Identify which cell holds the provided text, then report its [x, y] central coordinate. 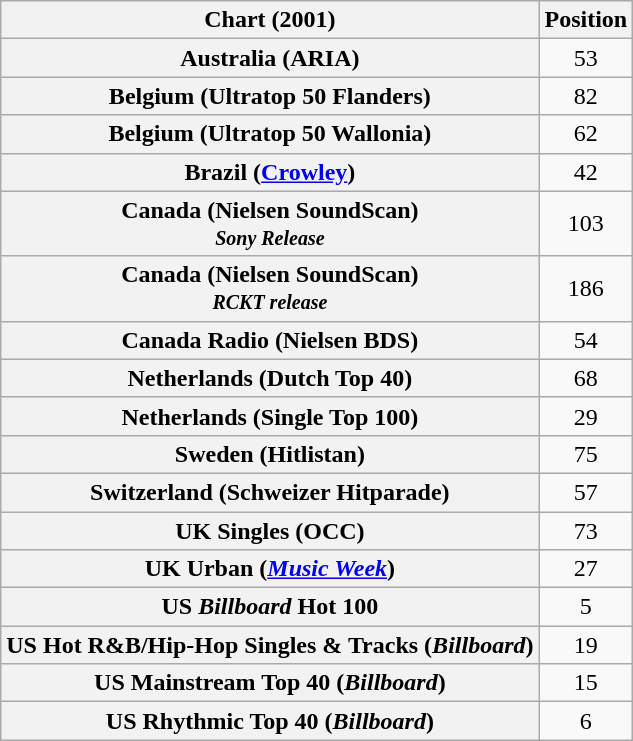
19 [586, 645]
27 [586, 569]
186 [586, 288]
US Mainstream Top 40 (Billboard) [270, 683]
Australia (ARIA) [270, 58]
53 [586, 58]
Brazil (Crowley) [270, 172]
Belgium (Ultratop 50 Flanders) [270, 96]
Canada (Nielsen SoundScan)Sony Release [270, 224]
75 [586, 454]
68 [586, 378]
UK Urban (Music Week) [270, 569]
US Billboard Hot 100 [270, 607]
29 [586, 416]
Canada (Nielsen SoundScan)RCKT release [270, 288]
Chart (2001) [270, 20]
73 [586, 531]
54 [586, 340]
57 [586, 492]
82 [586, 96]
Belgium (Ultratop 50 Wallonia) [270, 134]
Position [586, 20]
103 [586, 224]
15 [586, 683]
Netherlands (Dutch Top 40) [270, 378]
US Rhythmic Top 40 (Billboard) [270, 721]
62 [586, 134]
Canada Radio (Nielsen BDS) [270, 340]
6 [586, 721]
5 [586, 607]
Sweden (Hitlistan) [270, 454]
42 [586, 172]
Switzerland (Schweizer Hitparade) [270, 492]
UK Singles (OCC) [270, 531]
US Hot R&B/Hip-Hop Singles & Tracks (Billboard) [270, 645]
Netherlands (Single Top 100) [270, 416]
